Extract the [x, y] coordinate from the center of the cell holding the provided text.  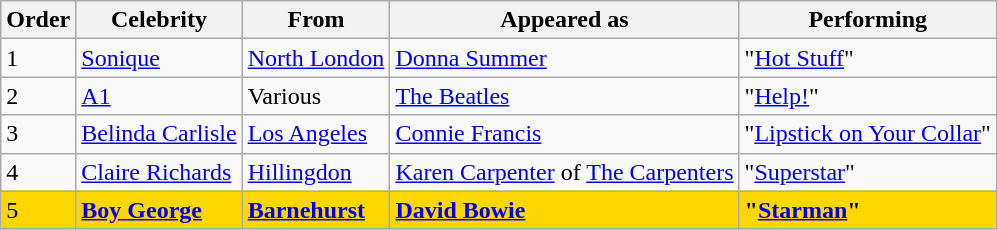
The Beatles [564, 96]
"Superstar" [868, 172]
Celebrity [159, 20]
Order [38, 20]
Hillingdon [316, 172]
2 [38, 96]
Various [316, 96]
"Help!" [868, 96]
4 [38, 172]
A1 [159, 96]
Claire Richards [159, 172]
Appeared as [564, 20]
David Bowie [564, 210]
Performing [868, 20]
Karen Carpenter of The Carpenters [564, 172]
Los Angeles [316, 134]
North London [316, 58]
1 [38, 58]
"Lipstick on Your Collar" [868, 134]
Connie Francis [564, 134]
Belinda Carlisle [159, 134]
"Starman" [868, 210]
5 [38, 210]
Boy George [159, 210]
Donna Summer [564, 58]
Barnehurst [316, 210]
Sonique [159, 58]
From [316, 20]
"Hot Stuff" [868, 58]
3 [38, 134]
